Locate the cell with the specified text and output its (x, y) center coordinate. 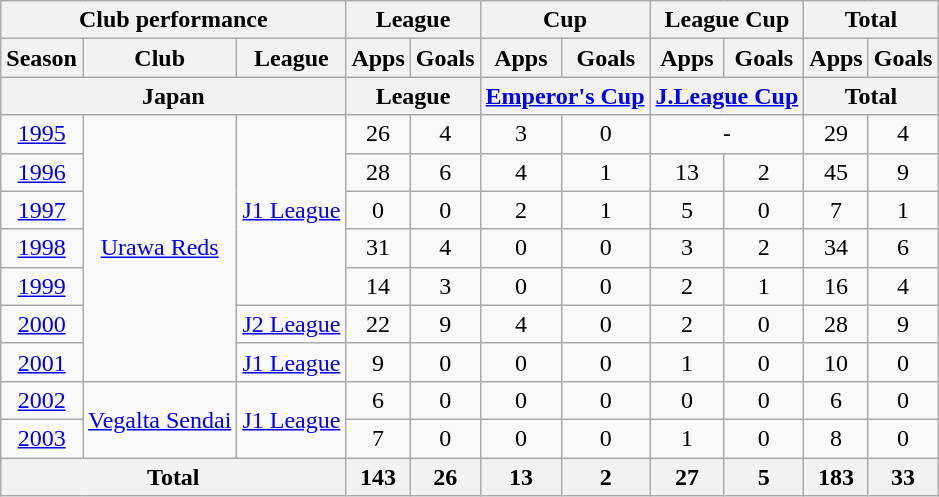
League Cup (727, 20)
Club (159, 58)
1996 (42, 172)
Vegalta Sendai (159, 419)
2003 (42, 438)
31 (378, 248)
2001 (42, 362)
16 (836, 286)
29 (836, 134)
Season (42, 58)
1999 (42, 286)
10 (836, 362)
Urawa Reds (159, 248)
183 (836, 477)
8 (836, 438)
1998 (42, 248)
33 (903, 477)
Cup (565, 20)
1997 (42, 210)
22 (378, 324)
27 (687, 477)
45 (836, 172)
143 (378, 477)
2002 (42, 400)
J2 League (292, 324)
14 (378, 286)
Emperor's Cup (565, 96)
34 (836, 248)
- (727, 134)
J.League Cup (727, 96)
Japan (174, 96)
Club performance (174, 20)
2000 (42, 324)
1995 (42, 134)
